Pinpoint the cell where the given text exists, returning its [X, Y] midpoint coordinate. 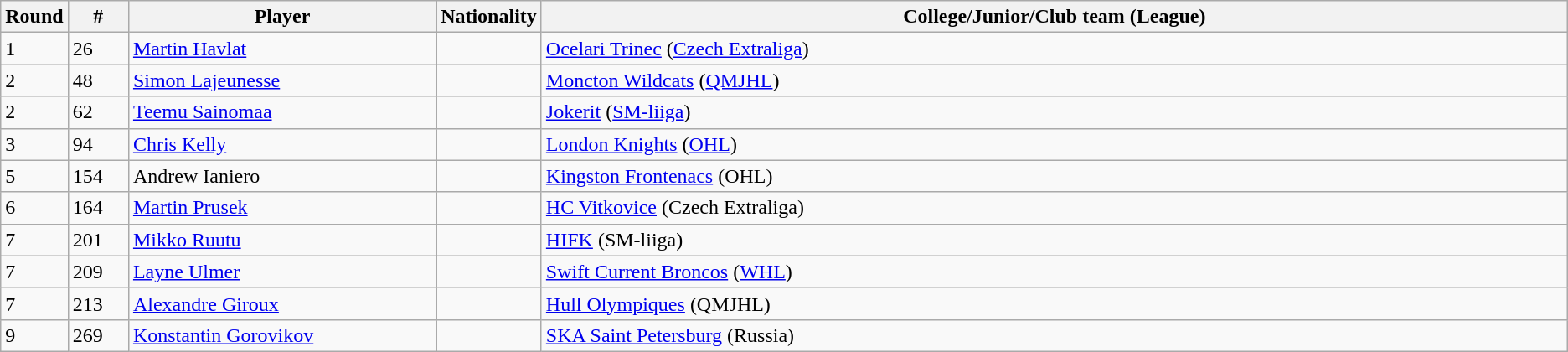
1 [34, 49]
Hull Olympiques (QMJHL) [1054, 303]
SKA Saint Petersburg (Russia) [1054, 335]
Ocelari Trinec (Czech Extraliga) [1054, 49]
# [98, 17]
213 [98, 303]
Martin Havlat [281, 49]
209 [98, 272]
5 [34, 176]
Teemu Sainomaa [281, 112]
Kingston Frontenacs (OHL) [1054, 176]
Round [34, 17]
62 [98, 112]
201 [98, 240]
HIFK (SM-liiga) [1054, 240]
HC Vitkovice (Czech Extraliga) [1054, 208]
26 [98, 49]
Swift Current Broncos (WHL) [1054, 272]
Andrew Ianiero [281, 176]
Nationality [489, 17]
Layne Ulmer [281, 272]
Mikko Ruutu [281, 240]
Simon Lajeunesse [281, 80]
Chris Kelly [281, 144]
Moncton Wildcats (QMJHL) [1054, 80]
48 [98, 80]
Konstantin Gorovikov [281, 335]
164 [98, 208]
College/Junior/Club team (League) [1054, 17]
269 [98, 335]
Alexandre Giroux [281, 303]
6 [34, 208]
London Knights (OHL) [1054, 144]
154 [98, 176]
Player [281, 17]
Martin Prusek [281, 208]
94 [98, 144]
9 [34, 335]
Jokerit (SM-liiga) [1054, 112]
3 [34, 144]
